Capture the cell that displays the provided text and extract its [X, Y] central coordinate. 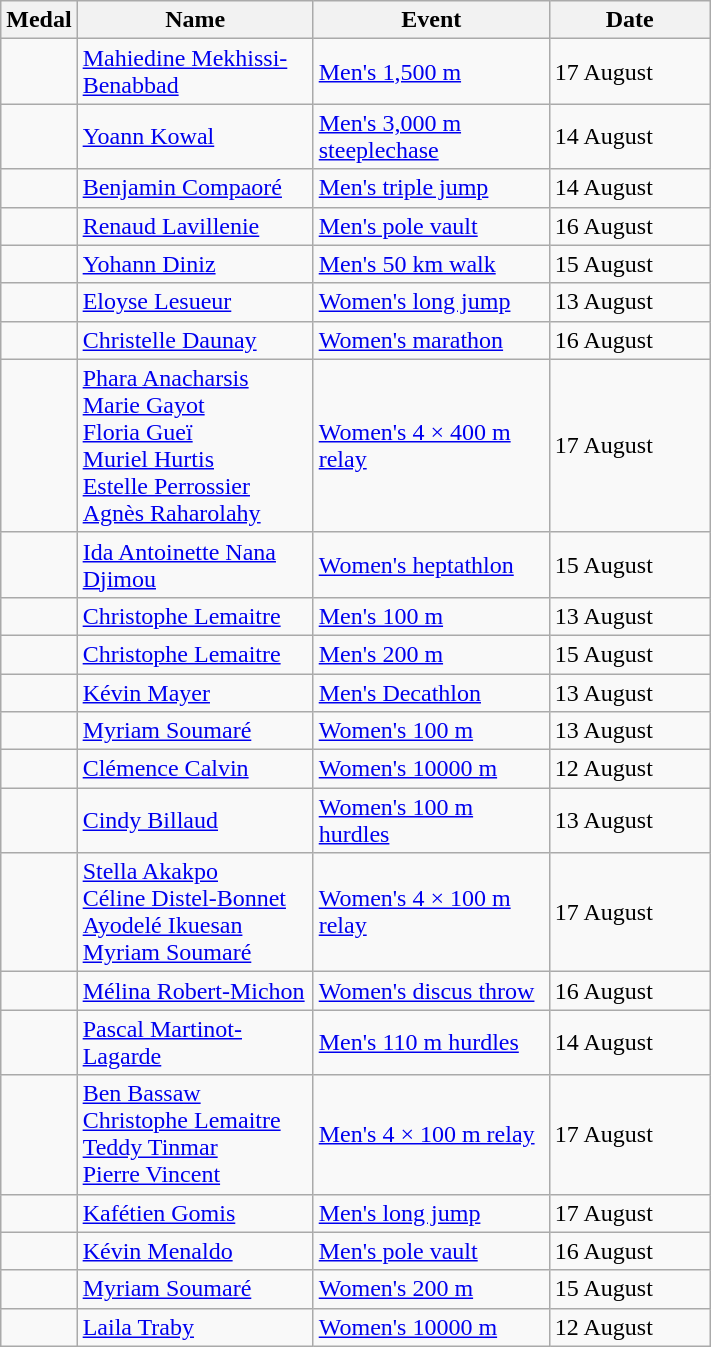
Date [630, 20]
Ida Antoinette Nana Djimou [195, 564]
Men's 200 m [431, 654]
Women's 200 m [431, 1289]
Kévin Mayer [195, 693]
Men's 110 m hurdles [431, 1042]
Ben BassawChristophe LemaitreTeddy TinmarPierre Vincent [195, 1134]
Eloyse Lesueur [195, 302]
Men's Decathlon [431, 693]
Men's 3,000 m steeplechase [431, 136]
Women's 100 m [431, 731]
Phara AnacharsisMarie GayotFloria GueïMuriel HurtisEstelle PerrossierAgnès Raharolahy [195, 446]
Pascal Martinot-Lagarde [195, 1042]
Renaud Lavillenie [195, 226]
Stella AkakpoCéline Distel-BonnetAyodelé IkuesanMyriam Soumaré [195, 912]
Mahiedine Mekhissi-Benabbad [195, 72]
Women's 4 × 400 m relay [431, 446]
Christelle Daunay [195, 340]
Yohann Diniz [195, 264]
Name [195, 20]
Laila Traby [195, 1327]
Men's 50 km walk [431, 264]
Men's 100 m [431, 616]
Men's 4 × 100 m relay [431, 1134]
Women's marathon [431, 340]
Kafétien Gomis [195, 1213]
Mélina Robert-Michon [195, 991]
Women's 100 m hurdles [431, 820]
Clémence Calvin [195, 769]
Benjamin Compaoré [195, 188]
Men's triple jump [431, 188]
Cindy Billaud [195, 820]
Yoann Kowal [195, 136]
Women's long jump [431, 302]
Event [431, 20]
Women's discus throw [431, 991]
Women's heptathlon [431, 564]
Kévin Menaldo [195, 1251]
Men's 1,500 m [431, 72]
Women's 4 × 100 m relay [431, 912]
Medal [39, 20]
Men's long jump [431, 1213]
